Find where the given text appears and provide that cell's center as [x, y] coordinate. 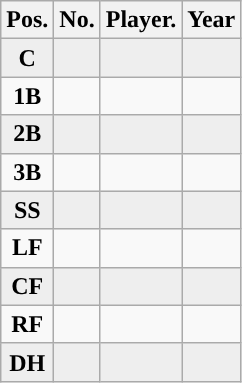
Player. [140, 20]
2B [28, 134]
DH [28, 362]
CF [28, 286]
No. [77, 20]
1B [28, 96]
SS [28, 210]
C [28, 58]
LF [28, 248]
Pos. [28, 20]
RF [28, 324]
3B [28, 172]
Year [212, 20]
